Scan for the cell matching the given text and deliver its (X, Y) coordinate at center. 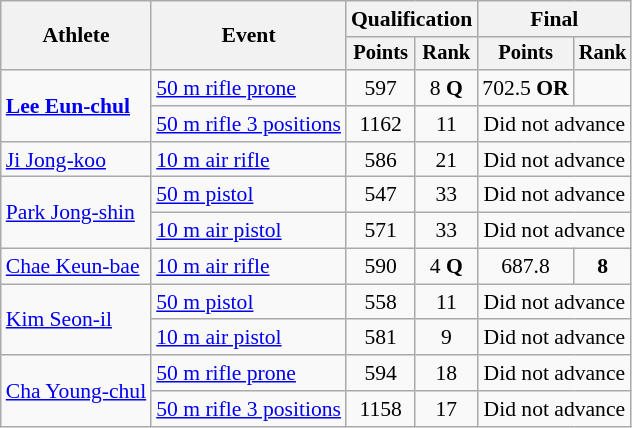
18 (446, 373)
590 (380, 267)
Park Jong-shin (76, 212)
Chae Keun-bae (76, 267)
702.5 OR (525, 88)
Kim Seon-il (76, 320)
Event (248, 36)
547 (380, 195)
1162 (380, 124)
Qualification (412, 19)
17 (446, 409)
594 (380, 373)
586 (380, 160)
9 (446, 338)
687.8 (525, 267)
597 (380, 88)
21 (446, 160)
571 (380, 231)
Athlete (76, 36)
Cha Young-chul (76, 390)
8 (603, 267)
558 (380, 302)
4 Q (446, 267)
1158 (380, 409)
8 Q (446, 88)
Lee Eun-chul (76, 106)
Final (554, 19)
581 (380, 338)
Ji Jong-koo (76, 160)
